From the cell containing the given text, extract its center point as (x, y) coordinate. 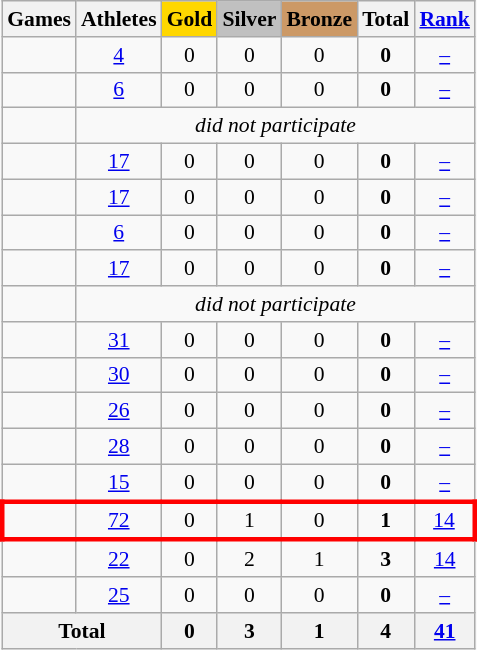
Rank (444, 19)
26 (119, 411)
28 (119, 447)
22 (119, 558)
2 (249, 558)
41 (444, 631)
15 (119, 482)
Games (39, 19)
25 (119, 595)
Athletes (119, 19)
Silver (249, 19)
30 (119, 375)
31 (119, 340)
72 (119, 520)
Bronze (319, 19)
Gold (190, 19)
